Pinpoint the cell where the given text exists, returning its [X, Y] midpoint coordinate. 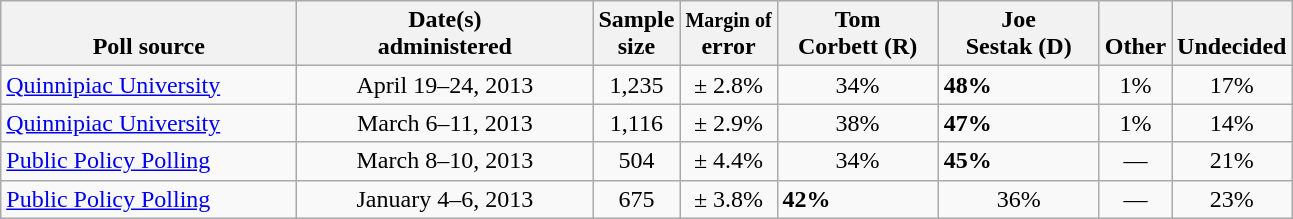
47% [1018, 123]
504 [636, 161]
JoeSestak (D) [1018, 34]
675 [636, 199]
36% [1018, 199]
14% [1232, 123]
17% [1232, 85]
38% [858, 123]
± 2.8% [728, 85]
April 19–24, 2013 [445, 85]
23% [1232, 199]
Samplesize [636, 34]
Undecided [1232, 34]
March 8–10, 2013 [445, 161]
Margin oferror [728, 34]
Date(s)administered [445, 34]
± 4.4% [728, 161]
± 2.9% [728, 123]
1,235 [636, 85]
1,116 [636, 123]
42% [858, 199]
Poll source [149, 34]
Other [1135, 34]
21% [1232, 161]
± 3.8% [728, 199]
48% [1018, 85]
March 6–11, 2013 [445, 123]
January 4–6, 2013 [445, 199]
45% [1018, 161]
TomCorbett (R) [858, 34]
